Find where the given text appears and provide that cell's center as [X, Y] coordinate. 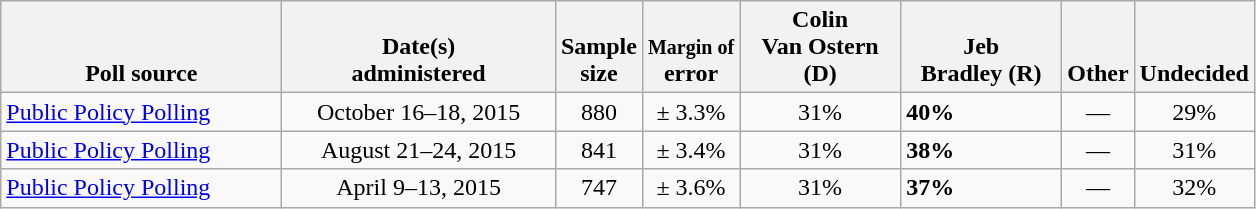
ColinVan Ostern (D) [820, 47]
37% [982, 188]
Samplesize [598, 47]
29% [1194, 112]
JebBradley (R) [982, 47]
± 3.3% [690, 112]
38% [982, 150]
Undecided [1194, 47]
40% [982, 112]
841 [598, 150]
32% [1194, 188]
August 21–24, 2015 [419, 150]
October 16–18, 2015 [419, 112]
± 3.6% [690, 188]
Margin oferror [690, 47]
747 [598, 188]
April 9–13, 2015 [419, 188]
Date(s)administered [419, 47]
Poll source [142, 47]
880 [598, 112]
± 3.4% [690, 150]
Other [1098, 47]
